Output the (X, Y) coordinate of the center of the cell containing the given text.  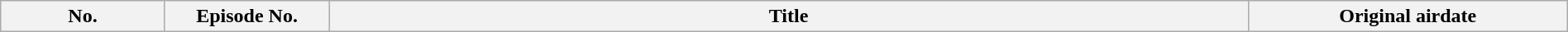
Title (789, 16)
Episode No. (246, 16)
No. (83, 16)
Original airdate (1408, 16)
